Scan for the cell matching the given text and deliver its (X, Y) coordinate at center. 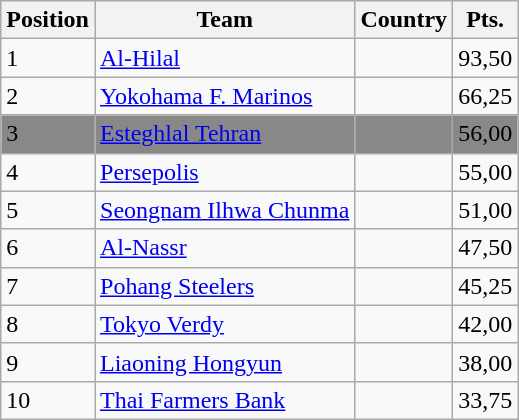
Al-Nassr (224, 248)
Position (48, 20)
9 (48, 362)
Al-Hilal (224, 58)
Thai Farmers Bank (224, 400)
1 (48, 58)
66,25 (486, 96)
93,50 (486, 58)
6 (48, 248)
Seongnam Ilhwa Chunma (224, 210)
Team (224, 20)
Country (404, 20)
42,00 (486, 324)
10 (48, 400)
38,00 (486, 362)
Tokyo Verdy (224, 324)
55,00 (486, 172)
Liaoning Hongyun (224, 362)
4 (48, 172)
33,75 (486, 400)
56,00 (486, 134)
Persepolis (224, 172)
47,50 (486, 248)
5 (48, 210)
Pts. (486, 20)
Esteghlal Tehran (224, 134)
51,00 (486, 210)
Yokohama F. Marinos (224, 96)
45,25 (486, 286)
8 (48, 324)
2 (48, 96)
Pohang Steelers (224, 286)
7 (48, 286)
3 (48, 134)
